Scan for the cell matching the given text and deliver its [x, y] coordinate at center. 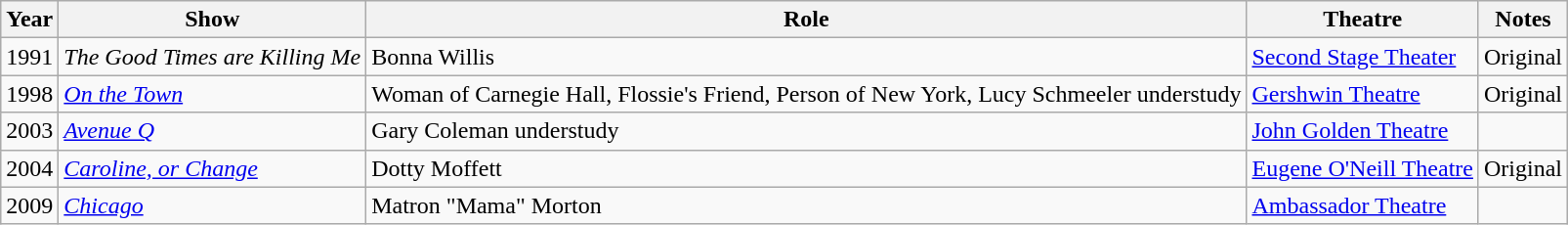
Year [29, 20]
Show [213, 20]
Ambassador Theatre [1363, 205]
2009 [29, 205]
John Golden Theatre [1363, 131]
Eugene O'Neill Theatre [1363, 168]
1998 [29, 94]
Theatre [1363, 20]
The Good Times are Killing Me [213, 57]
Role [807, 20]
Avenue Q [213, 131]
Caroline, or Change [213, 168]
2004 [29, 168]
On the Town [213, 94]
Gershwin Theatre [1363, 94]
Bonna Willis [807, 57]
Gary Coleman understudy [807, 131]
Woman of Carnegie Hall, Flossie's Friend, Person of New York, Lucy Schmeeler understudy [807, 94]
Notes [1522, 20]
Chicago [213, 205]
Dotty Moffett [807, 168]
2003 [29, 131]
Matron "Mama" Morton [807, 205]
1991 [29, 57]
Second Stage Theater [1363, 57]
